Detect which cell encompasses the target text, then output its (X, Y) center coordinate. 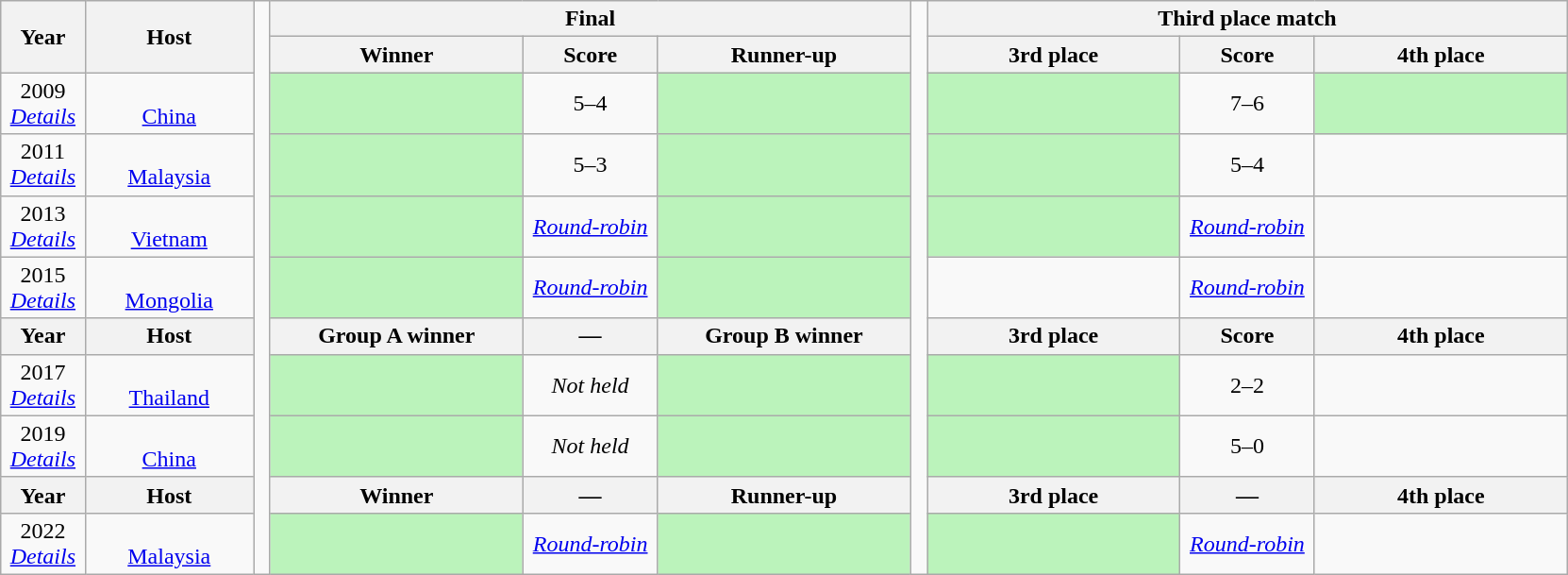
2015Details (43, 287)
2–2 (1247, 385)
Group A winner (396, 336)
5–3 (591, 164)
Thailand (170, 385)
Third place match (1247, 19)
Mongolia (170, 287)
5–0 (1247, 446)
Vietnam (170, 227)
2009Details (43, 104)
2013Details (43, 227)
2011Details (43, 164)
2019Details (43, 446)
Final (590, 19)
Group B winner (784, 336)
2022Details (43, 544)
7–6 (1247, 104)
2017Details (43, 385)
